Output the [X, Y] coordinate of the center of the cell containing the given text.  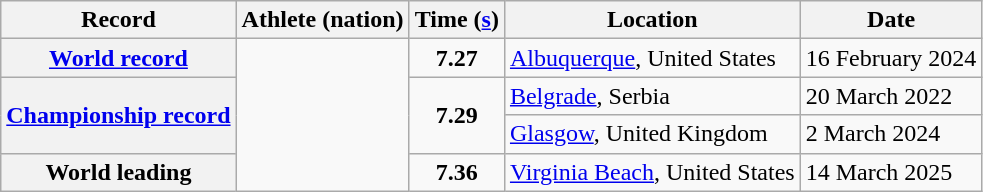
Belgrade, Serbia [652, 96]
20 March 2022 [891, 96]
Athlete (nation) [322, 20]
Virginia Beach, United States [652, 172]
2 March 2024 [891, 134]
World leading [118, 172]
Championship record [118, 115]
World record [118, 58]
7.29 [456, 115]
Time (s) [456, 20]
Location [652, 20]
7.27 [456, 58]
Date [891, 20]
Record [118, 20]
16 February 2024 [891, 58]
Albuquerque, United States [652, 58]
7.36 [456, 172]
Glasgow, United Kingdom [652, 134]
14 March 2025 [891, 172]
